Output the [X, Y] coordinate of the center of the cell containing the given text.  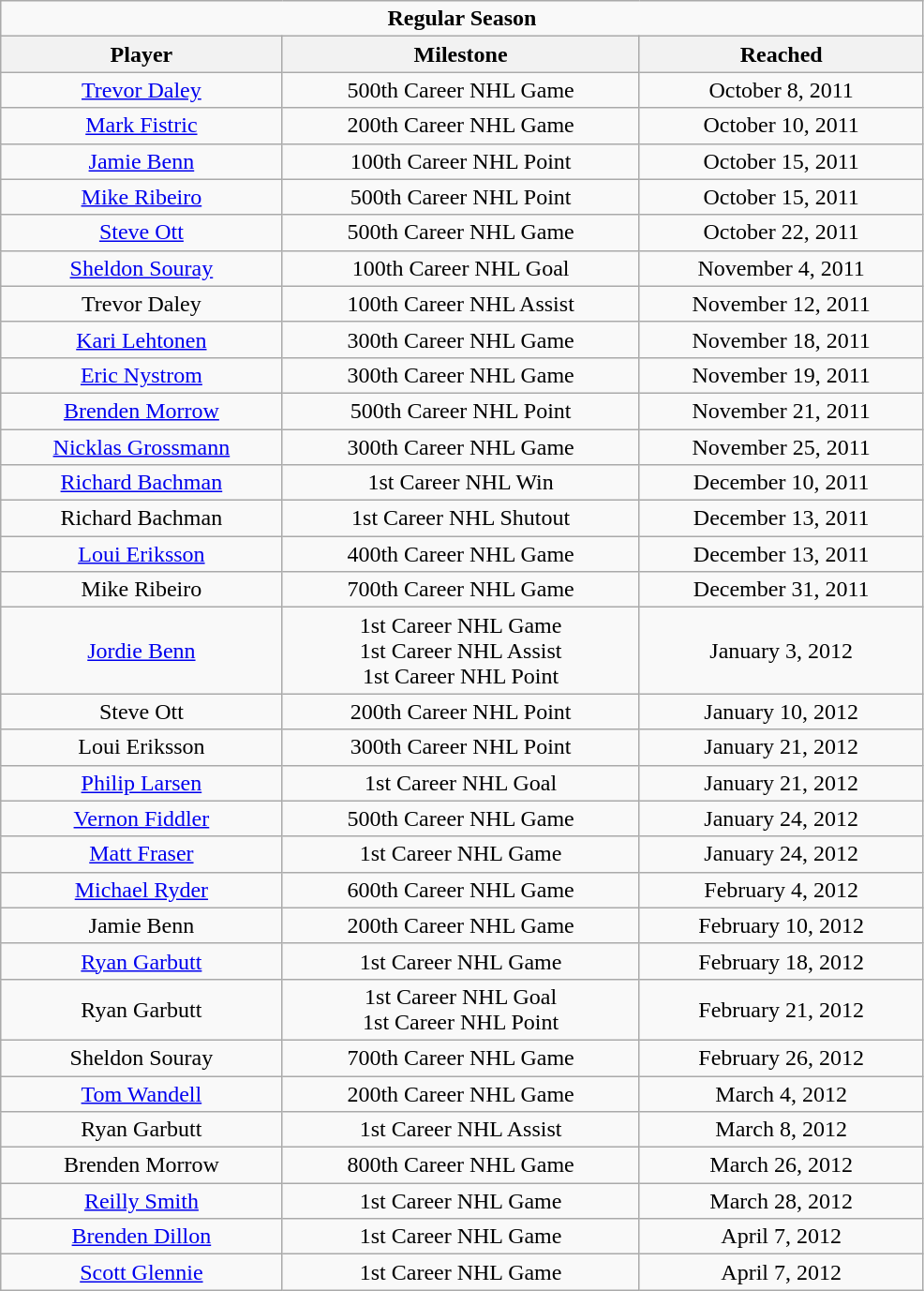
January 10, 2012 [782, 712]
November 25, 2011 [782, 447]
Kari Lehtonen [142, 339]
November 12, 2011 [782, 304]
February 4, 2012 [782, 890]
600th Career NHL Game [461, 890]
Reached [782, 54]
1st Career NHL Shutout [461, 518]
February 26, 2012 [782, 1058]
Regular Season [462, 19]
November 19, 2011 [782, 375]
Player [142, 54]
1st Career NHL Goal1st Career NHL Point [461, 1009]
400th Career NHL Game [461, 554]
November 18, 2011 [782, 339]
1st Career NHL Win [461, 483]
300th Career NHL Point [461, 747]
100th Career NHL Assist [461, 304]
February 18, 2012 [782, 961]
October 10, 2011 [782, 126]
800th Career NHL Game [461, 1165]
December 10, 2011 [782, 483]
Eric Nystrom [142, 375]
Nicklas Grossmann [142, 447]
100th Career NHL Point [461, 161]
Matt Fraser [142, 854]
Mark Fistric [142, 126]
1st Career NHL Game1st Career NHL Assist1st Career NHL Point [461, 651]
200th Career NHL Point [461, 712]
Philip Larsen [142, 783]
Reilly Smith [142, 1201]
Milestone [461, 54]
100th Career NHL Goal [461, 268]
October 22, 2011 [782, 233]
Tom Wandell [142, 1094]
February 10, 2012 [782, 925]
November 21, 2011 [782, 411]
March 8, 2012 [782, 1130]
Jordie Benn [142, 651]
March 26, 2012 [782, 1165]
November 4, 2011 [782, 268]
Michael Ryder [142, 890]
1st Career NHL Goal [461, 783]
February 21, 2012 [782, 1009]
Vernon Fiddler [142, 818]
January 3, 2012 [782, 651]
March 28, 2012 [782, 1201]
Brenden Dillon [142, 1237]
March 4, 2012 [782, 1094]
October 8, 2011 [782, 90]
December 31, 2011 [782, 590]
1st Career NHL Assist [461, 1130]
Scott Glennie [142, 1272]
